Search for the cell housing the specified text and yield its [X, Y] center coordinate. 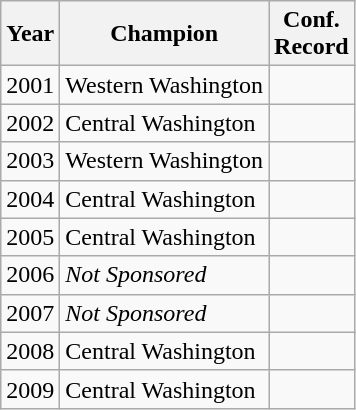
2005 [30, 237]
2007 [30, 313]
Champion [164, 34]
Year [30, 34]
2008 [30, 351]
2003 [30, 161]
2002 [30, 123]
Conf.Record [312, 34]
2006 [30, 275]
2009 [30, 389]
2001 [30, 85]
2004 [30, 199]
